Determine the (x, y) coordinate at the center of the cell enclosing the given text.  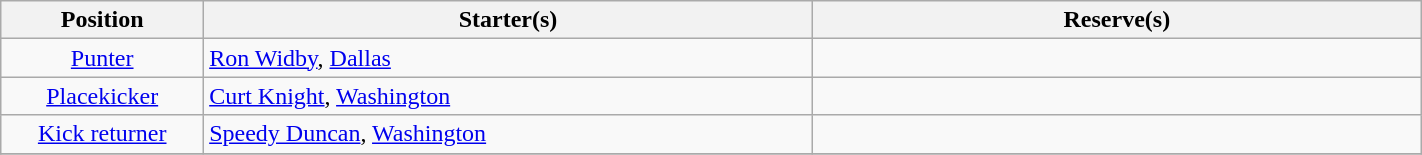
Curt Knight, Washington (508, 96)
Ron Widby, Dallas (508, 58)
Placekicker (102, 96)
Position (102, 20)
Reserve(s) (1116, 20)
Starter(s) (508, 20)
Speedy Duncan, Washington (508, 134)
Punter (102, 58)
Kick returner (102, 134)
